For the text-containing cell, return its midpoint in (x, y) coordinate format. 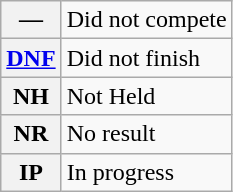
— (31, 20)
In progress (146, 172)
Not Held (146, 96)
NR (31, 134)
NH (31, 96)
Did not finish (146, 58)
Did not compete (146, 20)
No result (146, 134)
DNF (31, 58)
IP (31, 172)
